Find where the given text appears and provide that cell's center as [X, Y] coordinate. 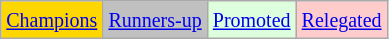
Relegated [342, 20]
Promoted [252, 20]
Champions [52, 20]
Runners-up [155, 20]
